For the text-containing cell, return its midpoint in (X, Y) coordinate format. 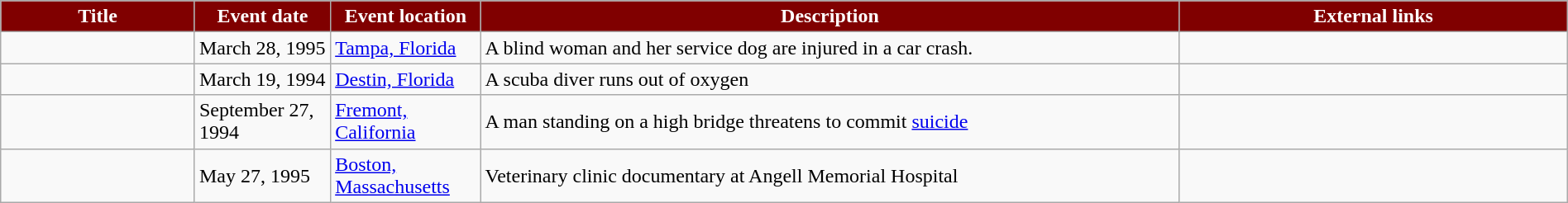
A scuba diver runs out of oxygen (830, 79)
Boston, Massachusetts (405, 175)
September 27, 1994 (262, 122)
Event date (262, 17)
Tampa, Florida (405, 48)
A blind woman and her service dog are injured in a car crash. (830, 48)
Fremont, California (405, 122)
Description (830, 17)
External links (1373, 17)
March 28, 1995 (262, 48)
May 27, 1995 (262, 175)
Event location (405, 17)
March 19, 1994 (262, 79)
Veterinary clinic documentary at Angell Memorial Hospital (830, 175)
Title (98, 17)
Destin, Florida (405, 79)
A man standing on a high bridge threatens to commit suicide (830, 122)
